Find where the given text appears and provide that cell's center as (X, Y) coordinate. 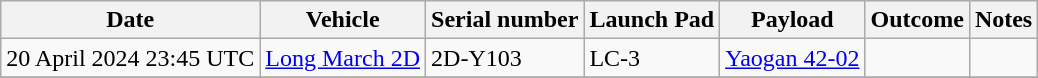
2D-Y103 (505, 58)
Yaogan 42-02 (792, 58)
Launch Pad (652, 20)
Serial number (505, 20)
LC-3 (652, 58)
20 April 2024 23:45 UTC (130, 58)
Long March 2D (343, 58)
Vehicle (343, 20)
Notes (1003, 20)
Date (130, 20)
Outcome (917, 20)
Payload (792, 20)
